Determine the (X, Y) coordinate at the center of the cell enclosing the given text.  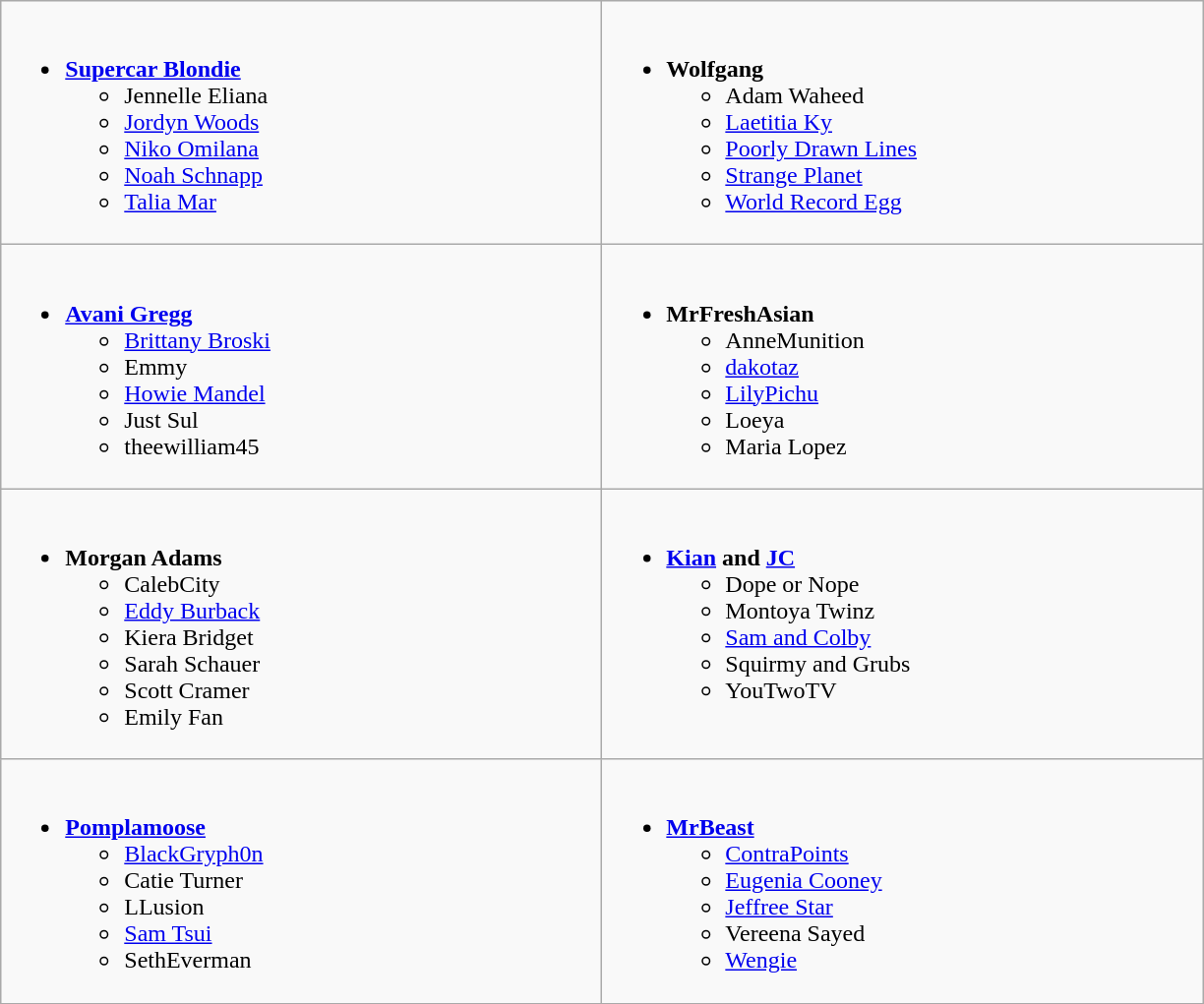
PomplamooseBlackGryph0nCatie TurnerLLusionSam TsuiSethEverman (301, 881)
Supercar BlondieJennelle ElianaJordyn WoodsNiko OmilanaNoah SchnappTalia Mar (301, 123)
WolfgangAdam WaheedLaetitia KyPoorly Drawn LinesStrange PlanetWorld Record Egg (903, 123)
Avani GreggBrittany BroskiEmmyHowie MandelJust Sultheewilliam45 (301, 367)
Morgan AdamsCalebCityEddy BurbackKiera BridgetSarah SchauerScott CramerEmily Fan (301, 623)
MrFreshAsianAnneMunitiondakotazLilyPichuLoeyaMaria Lopez (903, 367)
Kian and JCDope or NopeMontoya TwinzSam and ColbySquirmy and GrubsYouTwoTV (903, 623)
MrBeastContraPointsEugenia CooneyJeffree StarVereena SayedWengie (903, 881)
